For the text-containing cell, return its midpoint in [x, y] coordinate format. 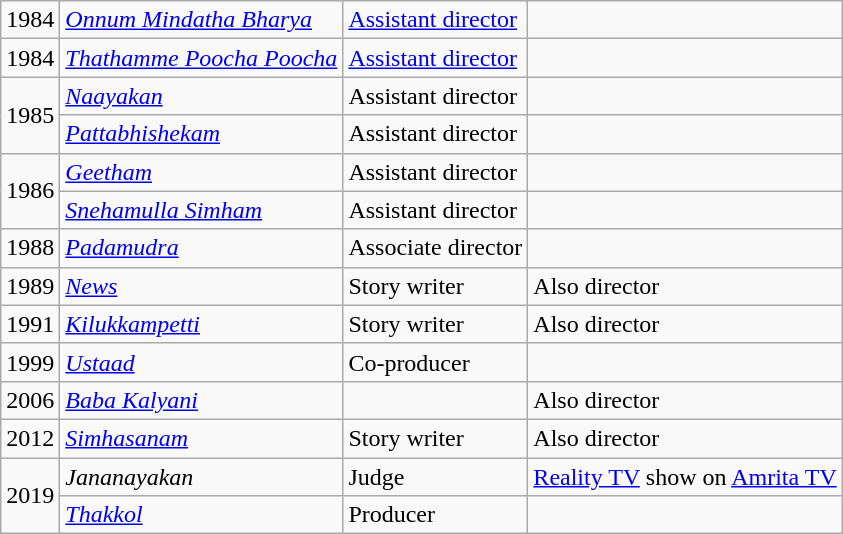
Onnum Mindatha Bharya [202, 20]
2019 [30, 496]
Thathamme Poocha Poocha [202, 58]
Geetham [202, 172]
Baba Kalyani [202, 400]
1989 [30, 286]
Associate director [436, 248]
1986 [30, 191]
Simhasanam [202, 438]
Snehamulla Simham [202, 210]
Jananayakan [202, 477]
2012 [30, 438]
Reality TV show on Amrita TV [685, 477]
1985 [30, 115]
Thakkol [202, 515]
1999 [30, 362]
Co-producer [436, 362]
Naayakan [202, 96]
News [202, 286]
Producer [436, 515]
1988 [30, 248]
Pattabhishekam [202, 134]
1991 [30, 324]
Judge [436, 477]
Kilukkampetti [202, 324]
2006 [30, 400]
Ustaad [202, 362]
Padamudra [202, 248]
